Return (x, y) of the center of cell containing provided text 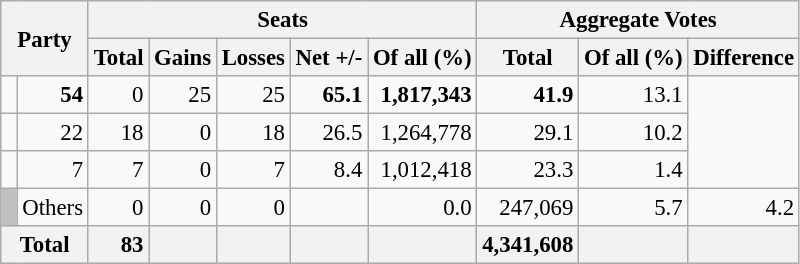
29.1 (528, 133)
13.1 (634, 95)
10.2 (634, 133)
Aggregate Votes (638, 20)
Difference (744, 58)
23.3 (528, 170)
Gains (183, 58)
1,817,343 (422, 95)
41.9 (528, 95)
8.4 (328, 170)
1.4 (634, 170)
5.7 (634, 208)
Others (52, 208)
4,341,608 (528, 245)
1,264,778 (422, 133)
65.1 (328, 95)
Seats (282, 20)
83 (118, 245)
26.5 (328, 133)
Net +/- (328, 58)
54 (52, 95)
1,012,418 (422, 170)
4.2 (744, 208)
Losses (253, 58)
22 (52, 133)
0.0 (422, 208)
247,069 (528, 208)
Party (45, 38)
